Pinpoint the cell where the given text exists, returning its (x, y) midpoint coordinate. 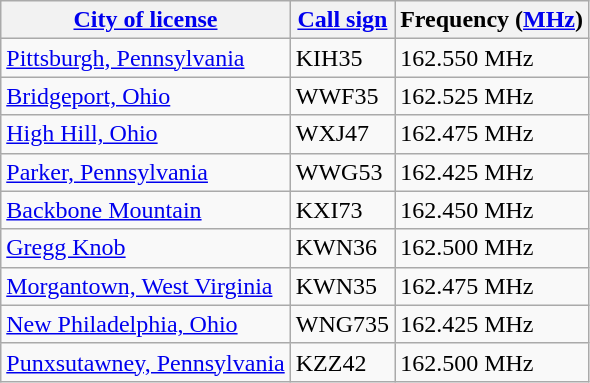
Punxsutawney, Pennsylvania (146, 362)
High Hill, Ohio (146, 134)
KWN36 (342, 248)
162.550 MHz (492, 58)
Gregg Knob (146, 248)
Pittsburgh, Pennsylvania (146, 58)
162.525 MHz (492, 96)
KZZ42 (342, 362)
Backbone Mountain (146, 210)
WXJ47 (342, 134)
Frequency (MHz) (492, 20)
New Philadelphia, Ohio (146, 324)
Morgantown, West Virginia (146, 286)
Bridgeport, Ohio (146, 96)
WWG53 (342, 172)
KIH35 (342, 58)
KXI73 (342, 210)
162.450 MHz (492, 210)
Parker, Pennsylvania (146, 172)
WNG735 (342, 324)
Call sign (342, 20)
WWF35 (342, 96)
City of license (146, 20)
KWN35 (342, 286)
